Detect which cell encompasses the target text, then output its [x, y] center coordinate. 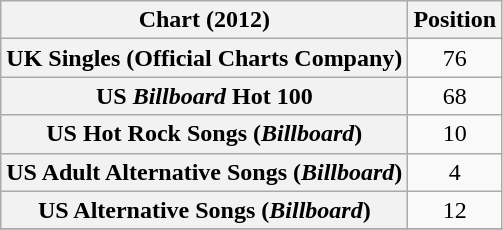
US Alternative Songs (Billboard) [204, 210]
US Hot Rock Songs (Billboard) [204, 134]
US Billboard Hot 100 [204, 96]
US Adult Alternative Songs (Billboard) [204, 172]
UK Singles (Official Charts Company) [204, 58]
12 [455, 210]
10 [455, 134]
Chart (2012) [204, 20]
4 [455, 172]
68 [455, 96]
76 [455, 58]
Position [455, 20]
